Capture the cell that displays the provided text and extract its [x, y] central coordinate. 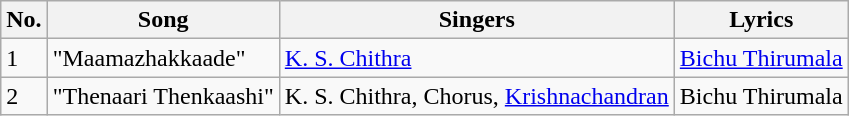
2 [24, 96]
Singers [476, 20]
No. [24, 20]
Lyrics [761, 20]
"Maamazhakkaade" [163, 58]
1 [24, 58]
"Thenaari Thenkaashi" [163, 96]
K. S. Chithra [476, 58]
Song [163, 20]
K. S. Chithra, Chorus, Krishnachandran [476, 96]
